Search for the cell housing the specified text and yield its [X, Y] center coordinate. 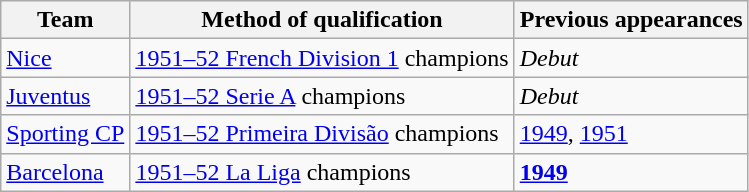
1949 [631, 172]
1951–52 French Division 1 champions [322, 58]
1949, 1951 [631, 134]
1951–52 Serie A champions [322, 96]
Method of qualification [322, 20]
Juventus [66, 96]
Nice [66, 58]
Team [66, 20]
Previous appearances [631, 20]
1951–52 La Liga champions [322, 172]
Sporting CP [66, 134]
1951–52 Primeira Divisão champions [322, 134]
Barcelona [66, 172]
